Output the [x, y] coordinate of the center of the cell containing the given text.  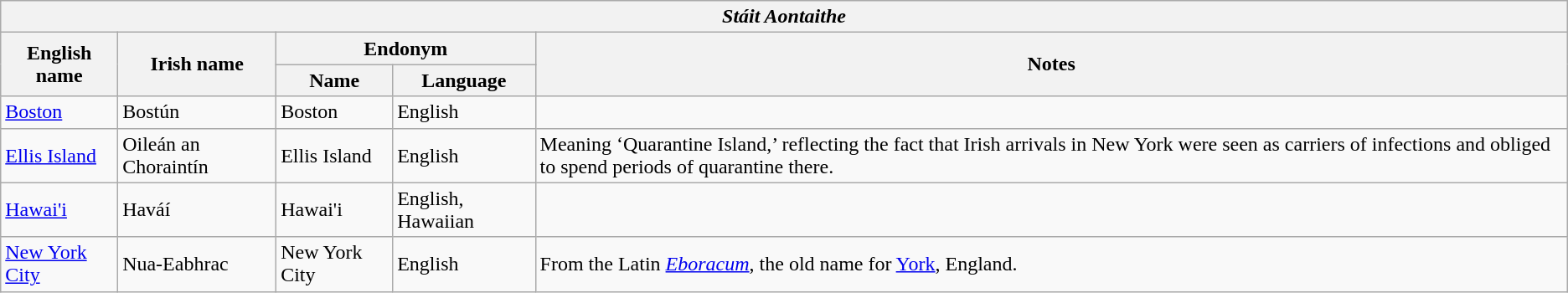
Bostún [198, 112]
Language [464, 80]
English name [59, 64]
Nua-Eabhrac [198, 265]
Notes [1051, 64]
Stáit Aontaithe [784, 17]
Endonym [405, 49]
Name [335, 80]
Irish name [198, 64]
Haváí [198, 209]
Oileán an Choraintín [198, 156]
From the Latin Eboracum, the old name for York, England. [1051, 265]
English, Hawaiian [464, 209]
